For the text-containing cell, return its midpoint in [X, Y] coordinate format. 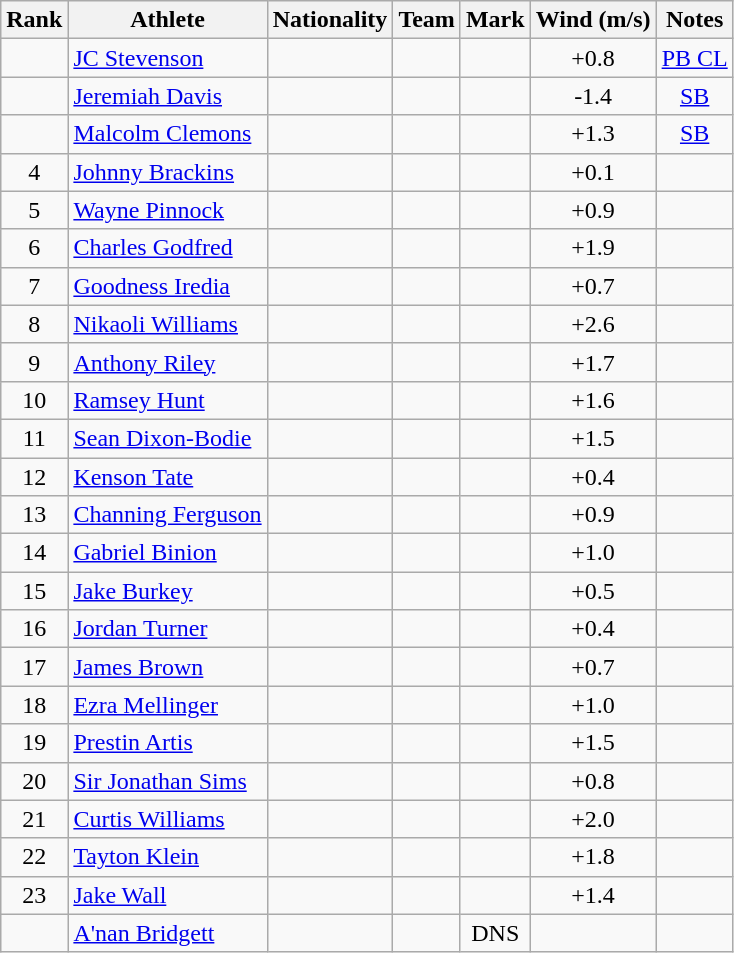
Gabriel Binion [168, 553]
Sean Dixon-Bodie [168, 438]
19 [34, 743]
Sir Jonathan Sims [168, 781]
Prestin Artis [168, 743]
18 [34, 705]
Notes [694, 20]
Anthony Riley [168, 362]
10 [34, 400]
12 [34, 477]
21 [34, 819]
+1.4 [593, 895]
+1.7 [593, 362]
8 [34, 324]
20 [34, 781]
13 [34, 515]
+2.0 [593, 819]
Rank [34, 20]
+1.3 [593, 134]
17 [34, 667]
James Brown [168, 667]
Jeremiah Davis [168, 96]
+0.5 [593, 591]
+1.9 [593, 248]
PB CL [694, 58]
Ramsey Hunt [168, 400]
Wayne Pinnock [168, 210]
Tayton Klein [168, 857]
14 [34, 553]
Athlete [168, 20]
Nikaoli Williams [168, 324]
-1.4 [593, 96]
+1.6 [593, 400]
+1.8 [593, 857]
Johnny Brackins [168, 172]
Charles Godfred [168, 248]
Team [427, 20]
Ezra Mellinger [168, 705]
+2.6 [593, 324]
7 [34, 286]
Jake Burkey [168, 591]
Channing Ferguson [168, 515]
23 [34, 895]
5 [34, 210]
Wind (m/s) [593, 20]
Nationality [330, 20]
Goodness Iredia [168, 286]
9 [34, 362]
Curtis Williams [168, 819]
Malcolm Clemons [168, 134]
11 [34, 438]
4 [34, 172]
Mark [495, 20]
16 [34, 629]
Jake Wall [168, 895]
JC Stevenson [168, 58]
Jordan Turner [168, 629]
A'nan Bridgett [168, 933]
Kenson Tate [168, 477]
6 [34, 248]
15 [34, 591]
+0.1 [593, 172]
22 [34, 857]
DNS [495, 933]
